Determine the (X, Y) coordinate at the center of the cell enclosing the given text.  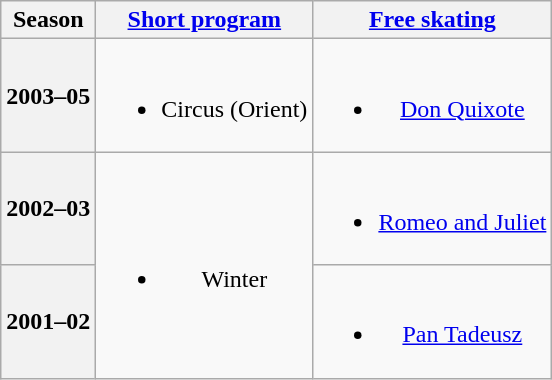
2001–02 (48, 322)
Romeo and Juliet (432, 208)
Pan Tadeusz (432, 322)
Winter (204, 265)
Season (48, 20)
Don Quixote (432, 96)
2003–05 (48, 96)
Short program (204, 20)
Circus (Orient) (204, 96)
Free skating (432, 20)
2002–03 (48, 208)
